Capture the cell that displays the provided text and extract its (X, Y) central coordinate. 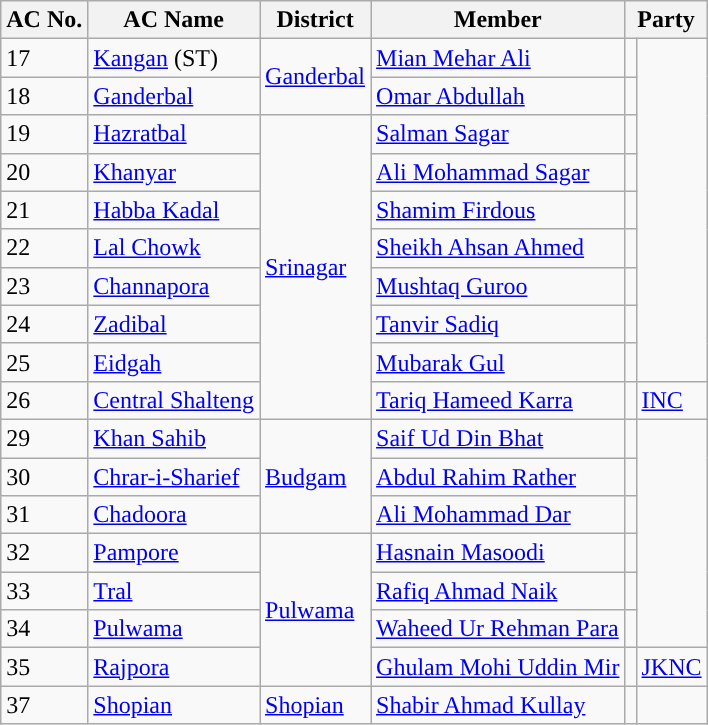
Channapora (174, 286)
Khan Sahib (174, 438)
22 (44, 248)
Salman Sagar (498, 134)
31 (44, 515)
23 (44, 286)
Khanyar (174, 172)
Chadoora (174, 515)
Hasnain Masoodi (498, 553)
Tanvir Sadiq (498, 324)
JKNC (672, 667)
Ghulam Mohi Uddin Mir (498, 667)
Tral (174, 591)
Saif Ud Din Bhat (498, 438)
20 (44, 172)
Party (666, 20)
Sheikh Ahsan Ahmed (498, 248)
19 (44, 134)
Tariq Hameed Karra (498, 400)
Shabir Ahmad Kullay (498, 705)
Rafiq Ahmad Naik (498, 591)
Lal Chowk (174, 248)
33 (44, 591)
INC (672, 400)
Budgam (316, 476)
Waheed Ur Rehman Para (498, 629)
Srinagar (316, 267)
AC No. (44, 20)
Kangan (ST) (174, 58)
Ali Mohammad Sagar (498, 172)
26 (44, 400)
17 (44, 58)
34 (44, 629)
Rajpora (174, 667)
29 (44, 438)
Zadibal (174, 324)
Hazratbal (174, 134)
Abdul Rahim Rather (498, 477)
21 (44, 210)
Mubarak Gul (498, 362)
Chrar-i-Sharief (174, 477)
Central Shalteng (174, 400)
18 (44, 96)
30 (44, 477)
District (316, 20)
32 (44, 553)
37 (44, 705)
Eidgah (174, 362)
Mushtaq Guroo (498, 286)
Omar Abdullah (498, 96)
Shamim Firdous (498, 210)
Member (498, 20)
Ali Mohammad Dar (498, 515)
AC Name (174, 20)
35 (44, 667)
25 (44, 362)
Pampore (174, 553)
Mian Mehar Ali (498, 58)
Habba Kadal (174, 210)
24 (44, 324)
